Return (X, Y) of the center of cell containing provided text 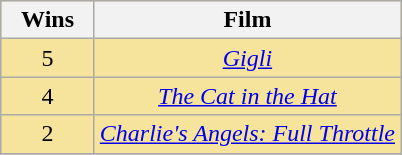
Charlie's Angels: Full Throttle (247, 134)
2 (48, 134)
Gigli (247, 58)
The Cat in the Hat (247, 96)
Film (247, 20)
4 (48, 96)
Wins (48, 20)
5 (48, 58)
